Identify which cell holds the provided text, then report its [x, y] central coordinate. 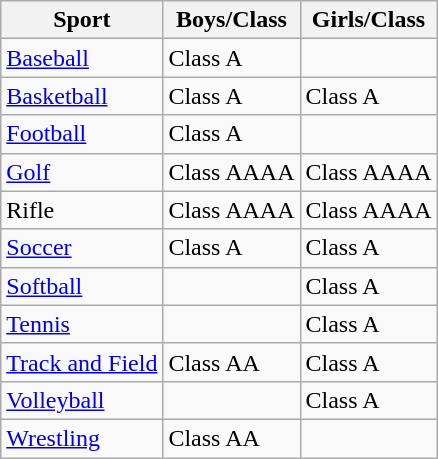
Track and Field [82, 362]
Soccer [82, 248]
Girls/Class [368, 20]
Baseball [82, 58]
Boys/Class [232, 20]
Wrestling [82, 438]
Volleyball [82, 400]
Tennis [82, 324]
Football [82, 134]
Sport [82, 20]
Basketball [82, 96]
Rifle [82, 210]
Softball [82, 286]
Golf [82, 172]
